Detect which cell encompasses the target text, then output its (X, Y) center coordinate. 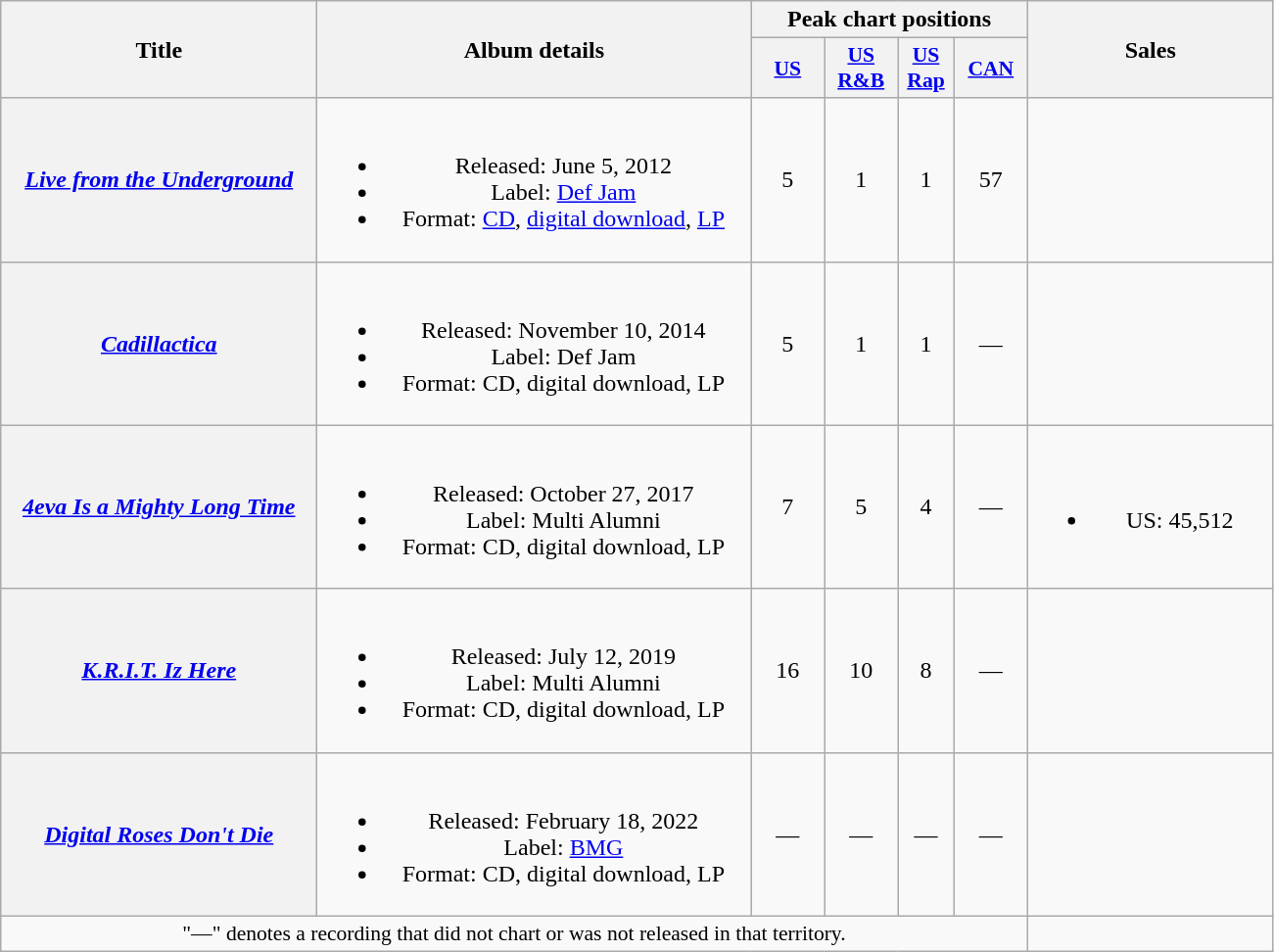
10 (862, 670)
4 (926, 507)
Released: February 18, 2022Label: BMGFormat: CD, digital download, LP (535, 834)
Title (159, 49)
4eva Is a Mighty Long Time (159, 507)
Released: July 12, 2019Label: Multi AlumniFormat: CD, digital download, LP (535, 670)
Live from the Underground (159, 180)
USR&B (862, 69)
CAN (991, 69)
16 (787, 670)
8 (926, 670)
"—" denotes a recording that did not chart or was not released in that territory. (514, 933)
US Rap (926, 69)
Released: October 27, 2017Label: Multi AlumniFormat: CD, digital download, LP (535, 507)
57 (991, 180)
K.R.I.T. Iz Here (159, 670)
Album details (535, 49)
Sales (1150, 49)
Released: November 10, 2014Label: Def JamFormat: CD, digital download, LP (535, 343)
US (787, 69)
US: 45,512 (1150, 507)
7 (787, 507)
Released: June 5, 2012Label: Def JamFormat: CD, digital download, LP (535, 180)
Peak chart positions (889, 20)
Cadillactica (159, 343)
Digital Roses Don't Die (159, 834)
